For the text-containing cell, return its midpoint in [X, Y] coordinate format. 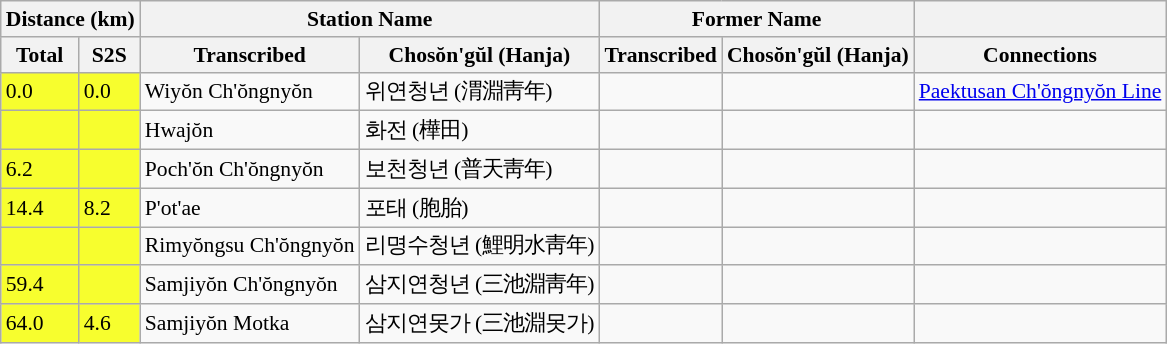
64.0 [40, 324]
Distance (km) [70, 19]
14.4 [40, 208]
포태 (胞胎) [479, 208]
Station Name [370, 19]
59.4 [40, 286]
Samjiyŏn Ch'ŏngnyŏn [250, 286]
삼지연청년 (三池淵靑年) [479, 286]
Rimyŏngsu Ch'ŏngnyŏn [250, 246]
보천청년 (普天靑年) [479, 170]
위연청년 (渭淵靑年) [479, 92]
Samjiyŏn Motka [250, 324]
S2S [110, 55]
Connections [1040, 55]
Former Name [756, 19]
Paektusan Ch'ŏngnyŏn Line [1040, 92]
P'ot'ae [250, 208]
4.6 [110, 324]
화전 (樺田) [479, 130]
Wiyŏn Ch'ŏngnyŏn [250, 92]
리명수청년 (鯉明水靑年) [479, 246]
Hwajŏn [250, 130]
8.2 [110, 208]
Total [40, 55]
6.2 [40, 170]
Poch'ŏn Ch'ŏngnyŏn [250, 170]
삼지연못가 (三池淵못가) [479, 324]
